Scan for the cell matching the given text and deliver its [x, y] coordinate at center. 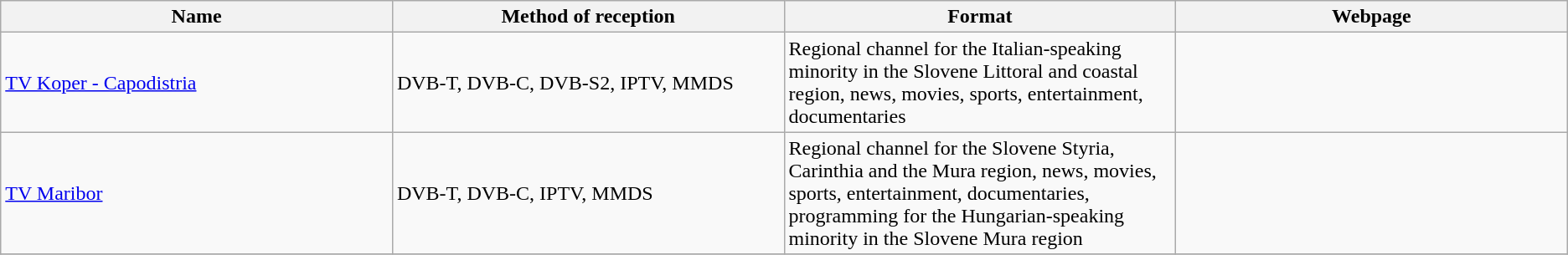
DVB-T, DVB-C, DVB-S2, IPTV, MMDS [588, 82]
TV Koper - Capodistria [197, 82]
Method of reception [588, 17]
Format [980, 17]
Webpage [1372, 17]
Name [197, 17]
DVB-T, DVB-C, IPTV, MMDS [588, 193]
TV Maribor [197, 193]
Regional channel for the Italian-speaking minority in the Slovene Littoral and coastal region, news, movies, sports, entertainment, documentaries [980, 82]
